From the cell containing the given text, extract its center point as [x, y] coordinate. 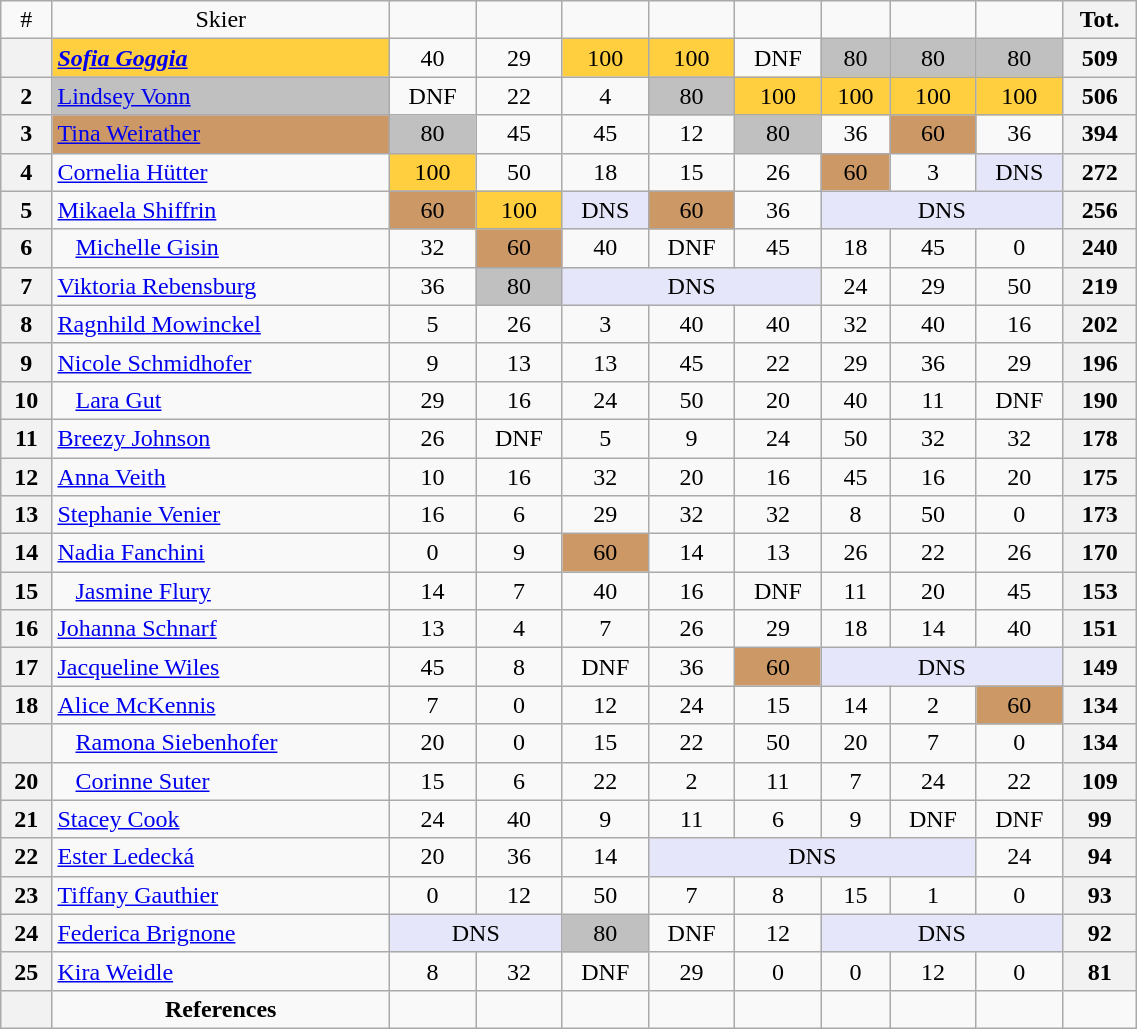
153 [1099, 591]
Tina Weirather [221, 134]
170 [1099, 553]
219 [1099, 286]
Cornelia Hütter [221, 172]
190 [1099, 400]
Skier [221, 20]
81 [1099, 971]
Corinne Suter [221, 781]
Tot. [1099, 20]
509 [1099, 58]
Anna Veith [221, 477]
Federica Brignone [221, 933]
23 [26, 895]
Alice McKennis [221, 705]
173 [1099, 515]
25 [26, 971]
Nicole Schmidhofer [221, 362]
272 [1099, 172]
506 [1099, 96]
151 [1099, 629]
178 [1099, 438]
92 [1099, 933]
240 [1099, 248]
394 [1099, 134]
202 [1099, 324]
93 [1099, 895]
Nadia Fanchini [221, 553]
# [26, 20]
Ester Ledecká [221, 857]
94 [1099, 857]
Lindsey Vonn [221, 96]
Jacqueline Wiles [221, 667]
196 [1099, 362]
Sofia Goggia [221, 58]
Michelle Gisin [221, 248]
Stephanie Venier [221, 515]
Lara Gut [221, 400]
Stacey Cook [221, 819]
Johanna Schnarf [221, 629]
Viktoria Rebensburg [221, 286]
256 [1099, 210]
Mikaela Shiffrin [221, 210]
Ragnhild Mowinckel [221, 324]
99 [1099, 819]
17 [26, 667]
Breezy Johnson [221, 438]
Kira Weidle [221, 971]
149 [1099, 667]
109 [1099, 781]
21 [26, 819]
Ramona Siebenhofer [221, 743]
References [221, 1009]
175 [1099, 477]
1 [933, 895]
Tiffany Gauthier [221, 895]
Jasmine Flury [221, 591]
